Locate the cell with the specified text and output its [X, Y] center coordinate. 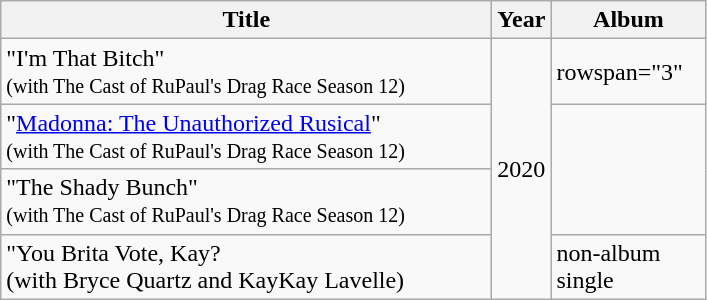
non-albumsingle [628, 266]
rowspan="3" [628, 72]
Title [246, 20]
2020 [522, 169]
Album [628, 20]
"I'm That Bitch"(with The Cast of RuPaul's Drag Race Season 12) [246, 72]
Year [522, 20]
"Madonna: The Unauthorized Rusical" (with The Cast of RuPaul's Drag Race Season 12) [246, 136]
"The Shady Bunch"(with The Cast of RuPaul's Drag Race Season 12) [246, 202]
"You Brita Vote, Kay?(with Bryce Quartz and KayKay Lavelle) [246, 266]
